From the cell containing the given text, extract its center point as (x, y) coordinate. 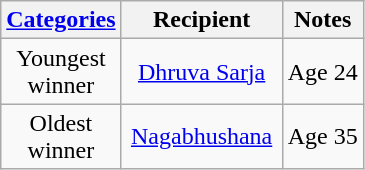
Dhruva Sarja (202, 72)
Youngest winner (61, 72)
Age 24 (322, 72)
Recipient (202, 20)
Age 35 (322, 136)
Categories (61, 20)
Oldest winner (61, 136)
Notes (322, 20)
Nagabhushana (202, 136)
